Output the [x, y] coordinate of the center of the cell containing the given text.  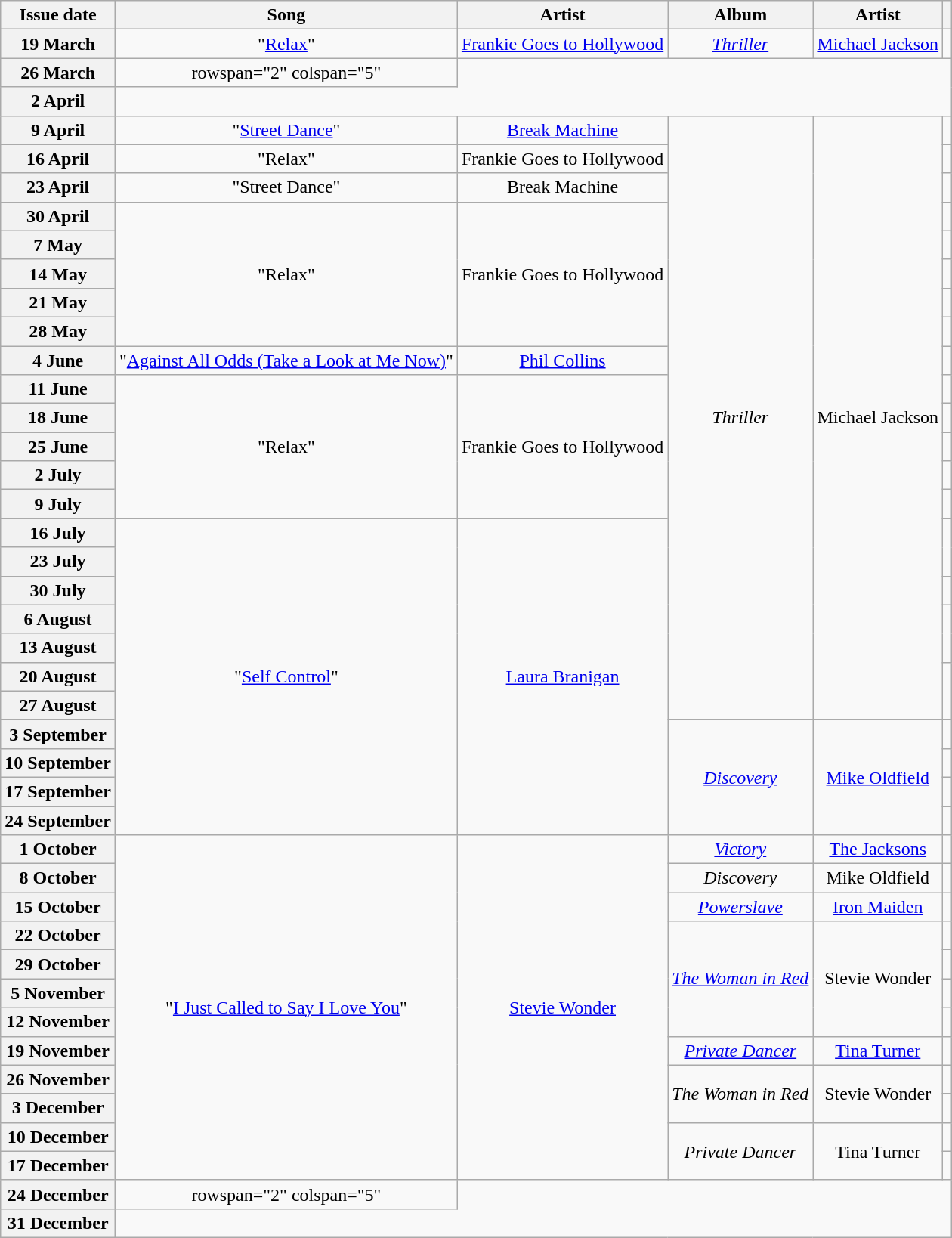
25 June [58, 447]
16 July [58, 533]
Iron Maiden [878, 907]
7 May [58, 245]
21 May [58, 302]
20 August [58, 676]
17 September [58, 791]
26 November [58, 1079]
"Self Control" [286, 677]
9 July [58, 504]
19 November [58, 1051]
26 March [58, 73]
19 March [58, 44]
18 June [58, 418]
13 August [58, 648]
11 June [58, 389]
30 April [58, 216]
24 September [58, 820]
Phil Collins [562, 361]
5 November [58, 993]
15 October [58, 907]
4 June [58, 361]
"Against All Odds (Take a Look at Me Now)" [286, 361]
Laura Branigan [562, 677]
1 October [58, 850]
16 April [58, 159]
23 July [58, 562]
23 April [58, 187]
10 September [58, 763]
8 October [58, 878]
27 August [58, 705]
3 September [58, 734]
2 April [58, 101]
The Jacksons [878, 850]
3 December [58, 1108]
12 November [58, 1022]
28 May [58, 331]
2 July [58, 475]
"I Just Called to Say I Love You" [286, 1008]
Victory [740, 850]
9 April [58, 130]
Issue date [58, 15]
17 December [58, 1165]
30 July [58, 590]
Album [740, 15]
14 May [58, 274]
6 August [58, 619]
29 October [58, 964]
Powerslave [740, 907]
31 December [58, 1223]
10 December [58, 1137]
22 October [58, 936]
Song [286, 15]
24 December [58, 1194]
